Return [X, Y] of the center of cell containing provided text 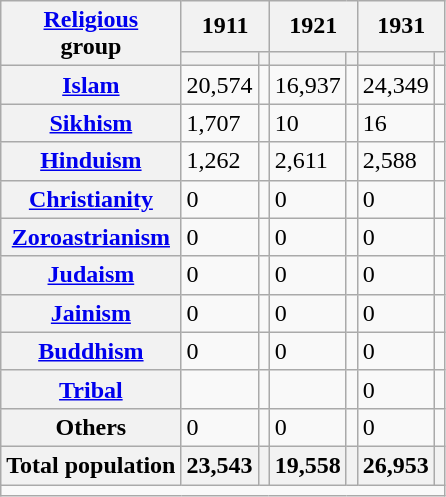
1931 [401, 26]
1,262 [220, 161]
Others [91, 427]
2,611 [308, 161]
Sikhism [91, 123]
1911 [225, 26]
Religiousgroup [91, 34]
Judaism [91, 275]
16,937 [308, 85]
20,574 [220, 85]
Total population [91, 465]
1,707 [220, 123]
26,953 [396, 465]
24,349 [396, 85]
2,588 [396, 161]
Hinduism [91, 161]
Buddhism [91, 351]
Tribal [91, 389]
10 [308, 123]
Islam [91, 85]
23,543 [220, 465]
1921 [313, 26]
Zoroastrianism [91, 237]
16 [396, 123]
19,558 [308, 465]
Jainism [91, 313]
Christianity [91, 199]
